Pinpoint the cell where the given text exists, returning its [x, y] midpoint coordinate. 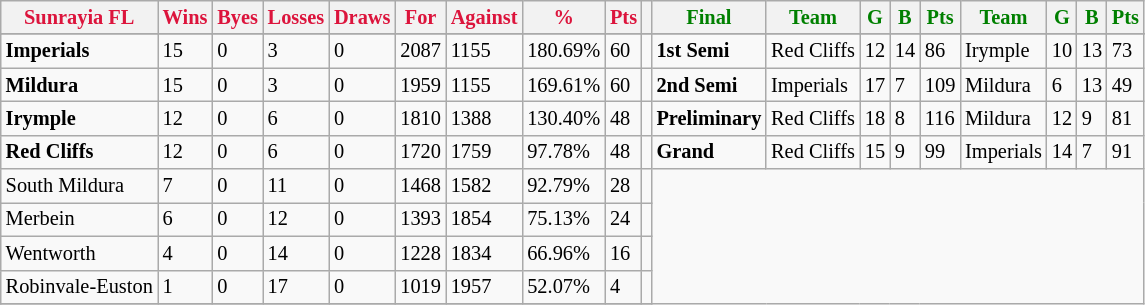
Final [710, 17]
Sunrayia FL [80, 17]
97.78% [564, 152]
Merbein [80, 219]
1834 [484, 253]
Losses [296, 17]
11 [296, 186]
Robinvale-Euston [80, 287]
% [564, 17]
8 [905, 118]
For [420, 17]
Against [484, 17]
1019 [420, 287]
Byes [237, 17]
Draws [362, 17]
1388 [484, 118]
180.69% [564, 51]
75.13% [564, 219]
1959 [420, 85]
1854 [484, 219]
Grand [710, 152]
1582 [484, 186]
130.40% [564, 118]
2087 [420, 51]
92.79% [564, 186]
86 [940, 51]
Preliminary [710, 118]
81 [1126, 118]
Wentworth [80, 253]
1393 [420, 219]
109 [940, 85]
49 [1126, 85]
169.61% [564, 85]
99 [940, 152]
52.07% [564, 287]
1759 [484, 152]
10 [1062, 51]
Wins [186, 17]
16 [624, 253]
116 [940, 118]
1810 [420, 118]
1468 [420, 186]
1720 [420, 152]
1 [186, 287]
1st Semi [710, 51]
1228 [420, 253]
66.96% [564, 253]
24 [624, 219]
1957 [484, 287]
91 [1126, 152]
28 [624, 186]
18 [875, 118]
73 [1126, 51]
2nd Semi [710, 85]
South Mildura [80, 186]
